Return the [x, y] coordinate for the center point of the cell that contains the specified text.  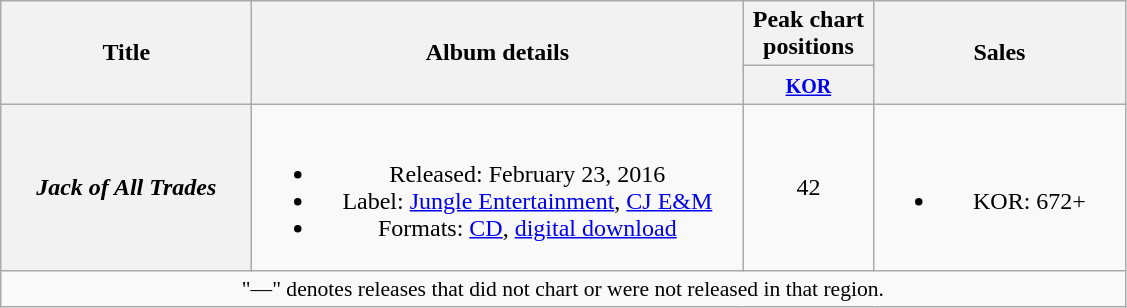
Released: February 23, 2016Label: Jungle Entertainment, CJ E&MFormats: CD, digital download [498, 188]
Jack of All Trades [126, 188]
KOR: 672+ [1000, 188]
Album details [498, 52]
KOR [808, 85]
Title [126, 52]
Sales [1000, 52]
"—" denotes releases that did not chart or were not released in that region. [563, 289]
42 [808, 188]
Peak chart positions [808, 34]
